Identify which cell holds the provided text, then report its [X, Y] central coordinate. 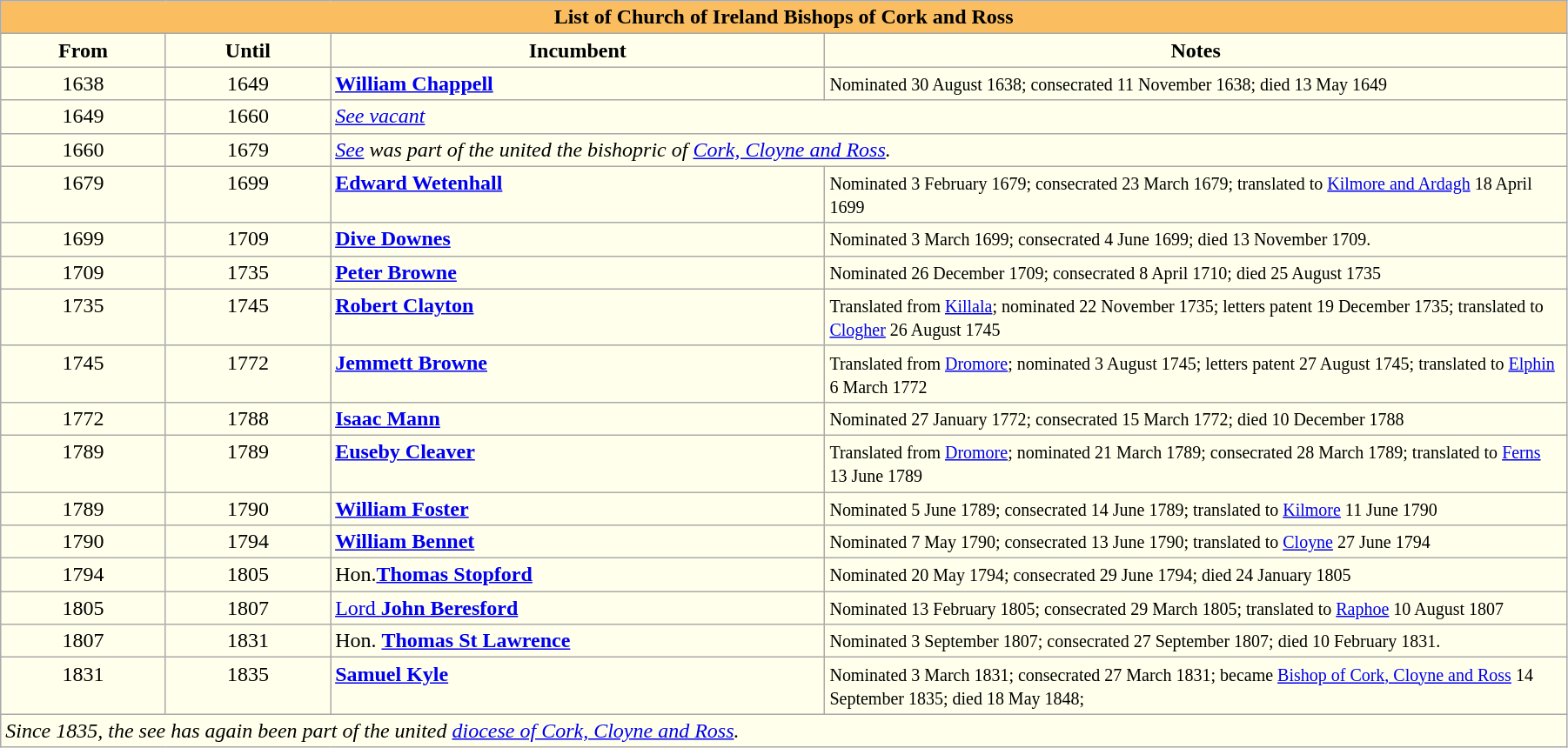
Peter Browne [578, 272]
Incumbent [578, 50]
Euseby Cleaver [578, 463]
Nominated 30 August 1638; consecrated 11 November 1638; died 13 May 1649 [1196, 83]
Jemmett Browne [578, 374]
Nominated 20 May 1794; consecrated 29 June 1794; died 24 January 1805 [1196, 575]
William Bennet [578, 542]
See vacant [948, 117]
List of Church of Ireland Bishops of Cork and Ross [784, 17]
Nominated 7 May 1790; consecrated 13 June 1790; translated to Cloyne 27 June 1794 [1196, 542]
William Chappell [578, 83]
Nominated 3 September 1807; consecrated 27 September 1807; died 10 February 1831. [1196, 641]
Hon.Thomas Stopford [578, 575]
Nominated 13 February 1805; consecrated 29 March 1805; translated to Raphoe 10 August 1807 [1196, 608]
See was part of the united the bishopric of Cork, Cloyne and Ross. [948, 150]
Robert Clayton [578, 317]
Translated from Dromore; nominated 3 August 1745; letters patent 27 August 1745; translated to Elphin 6 March 1772 [1196, 374]
1835 [247, 685]
Hon. Thomas St Lawrence [578, 641]
Notes [1196, 50]
Dive Downes [578, 239]
Nominated 26 December 1709; consecrated 8 April 1710; died 25 August 1735 [1196, 272]
Isaac Mann [578, 418]
William Foster [578, 509]
1638 [84, 83]
Since 1835, the see has again been part of the united diocese of Cork, Cloyne and Ross. [784, 731]
Translated from Killala; nominated 22 November 1735; letters patent 19 December 1735; translated to Clogher 26 August 1745 [1196, 317]
From [84, 50]
Nominated 5 June 1789; consecrated 14 June 1789; translated to Kilmore 11 June 1790 [1196, 509]
Nominated 3 March 1831; consecrated 27 March 1831; became Bishop of Cork, Cloyne and Ross 14 September 1835; died 18 May 1848; [1196, 685]
Until [247, 50]
Lord John Beresford [578, 608]
Nominated 3 February 1679; consecrated 23 March 1679; translated to Kilmore and Ardagh 18 April 1699 [1196, 195]
Nominated 27 January 1772; consecrated 15 March 1772; died 10 December 1788 [1196, 418]
Samuel Kyle [578, 685]
1788 [247, 418]
Translated from Dromore; nominated 21 March 1789; consecrated 28 March 1789; translated to Ferns 13 June 1789 [1196, 463]
Edward Wetenhall [578, 195]
Nominated 3 March 1699; consecrated 4 June 1699; died 13 November 1709. [1196, 239]
